Capture the cell that displays the provided text and extract its [x, y] central coordinate. 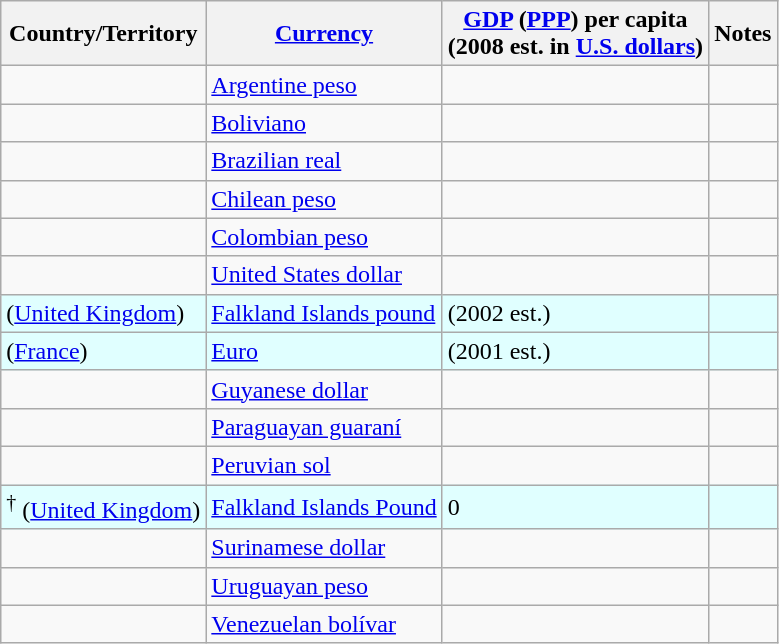
(2001 est.) [575, 351]
Uruguayan peso [324, 586]
(France) [104, 351]
Currency [324, 34]
(2002 est.) [575, 313]
Surinamese dollar [324, 548]
† (United Kingdom) [104, 506]
Venezuelan bolívar [324, 624]
(United Kingdom) [104, 313]
Argentine peso [324, 85]
0 [575, 506]
Euro [324, 351]
Peruvian sol [324, 465]
Falkland Islands pound [324, 313]
Guyanese dollar [324, 389]
Colombian peso [324, 237]
Boliviano [324, 123]
Brazilian real [324, 161]
Paraguayan guaraní [324, 427]
Country/Territory [104, 34]
Falkland Islands Pound [324, 506]
United States dollar [324, 275]
Notes [743, 34]
Chilean peso [324, 199]
GDP (PPP) per capita(2008 est. in U.S. dollars) [575, 34]
